From the cell containing the given text, extract its center point as [x, y] coordinate. 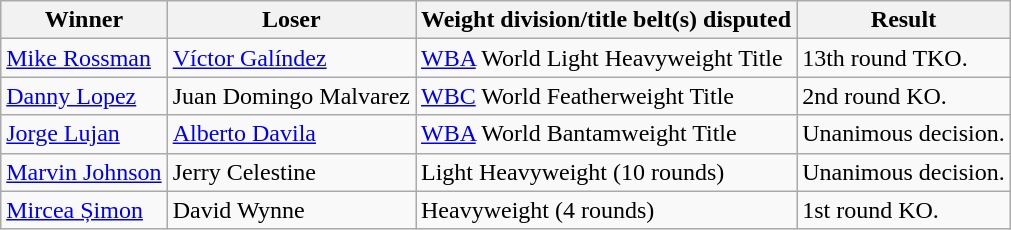
Marvin Johnson [84, 172]
Jorge Lujan [84, 134]
1st round KO. [904, 210]
Winner [84, 20]
WBA World Light Heavyweight Title [606, 58]
Heavyweight (4 rounds) [606, 210]
WBA World Bantamweight Title [606, 134]
Light Heavyweight (10 rounds) [606, 172]
Result [904, 20]
13th round TKO. [904, 58]
Mike Rossman [84, 58]
David Wynne [291, 210]
Juan Domingo Malvarez [291, 96]
Víctor Galíndez [291, 58]
Danny Lopez [84, 96]
Alberto Davila [291, 134]
Loser [291, 20]
2nd round KO. [904, 96]
Mircea Șimon [84, 210]
Weight division/title belt(s) disputed [606, 20]
WBC World Featherweight Title [606, 96]
Jerry Celestine [291, 172]
